For the text-containing cell, return its midpoint in (X, Y) coordinate format. 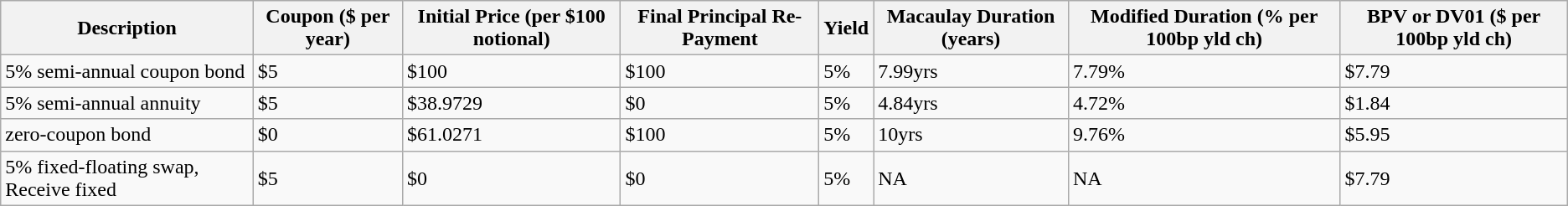
10yrs (972, 135)
Macaulay Duration (years) (972, 28)
Initial Price (per $100 notional) (511, 28)
$61.0271 (511, 135)
9.76% (1204, 135)
zero-coupon bond (127, 135)
$38.9729 (511, 103)
BPV or DV01 ($ per 100bp yld ch) (1454, 28)
Final Principal Re-Payment (720, 28)
5% fixed-floating swap, Receive fixed (127, 178)
Yield (846, 28)
7.99yrs (972, 71)
Modified Duration (% per 100bp yld ch) (1204, 28)
$1.84 (1454, 103)
$5.95 (1454, 135)
4.72% (1204, 103)
4.84yrs (972, 103)
7.79% (1204, 71)
Description (127, 28)
Coupon ($ per year) (328, 28)
5% semi-annual coupon bond (127, 71)
5% semi-annual annuity (127, 103)
